Output the (x, y) coordinate of the center of the cell containing the given text.  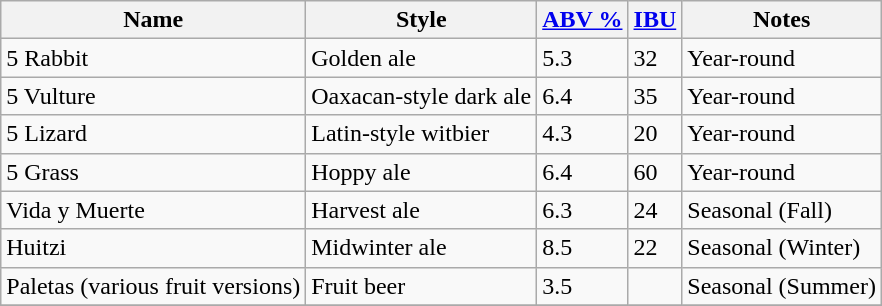
5 Rabbit (154, 58)
Name (154, 20)
Seasonal (Fall) (782, 210)
5 Vulture (154, 96)
6.3 (582, 210)
5 Grass (154, 172)
60 (655, 172)
Paletas (various fruit versions) (154, 286)
35 (655, 96)
Notes (782, 20)
Huitzi (154, 248)
4.3 (582, 134)
Midwinter ale (422, 248)
Vida y Muerte (154, 210)
Latin-style witbier (422, 134)
Harvest ale (422, 210)
24 (655, 210)
5 Lizard (154, 134)
22 (655, 248)
3.5 (582, 286)
8.5 (582, 248)
32 (655, 58)
Style (422, 20)
Seasonal (Summer) (782, 286)
Hoppy ale (422, 172)
20 (655, 134)
Golden ale (422, 58)
Seasonal (Winter) (782, 248)
Oaxacan-style dark ale (422, 96)
ABV % (582, 20)
IBU (655, 20)
5.3 (582, 58)
Fruit beer (422, 286)
